Pinpoint the cell where the given text exists, returning its (x, y) midpoint coordinate. 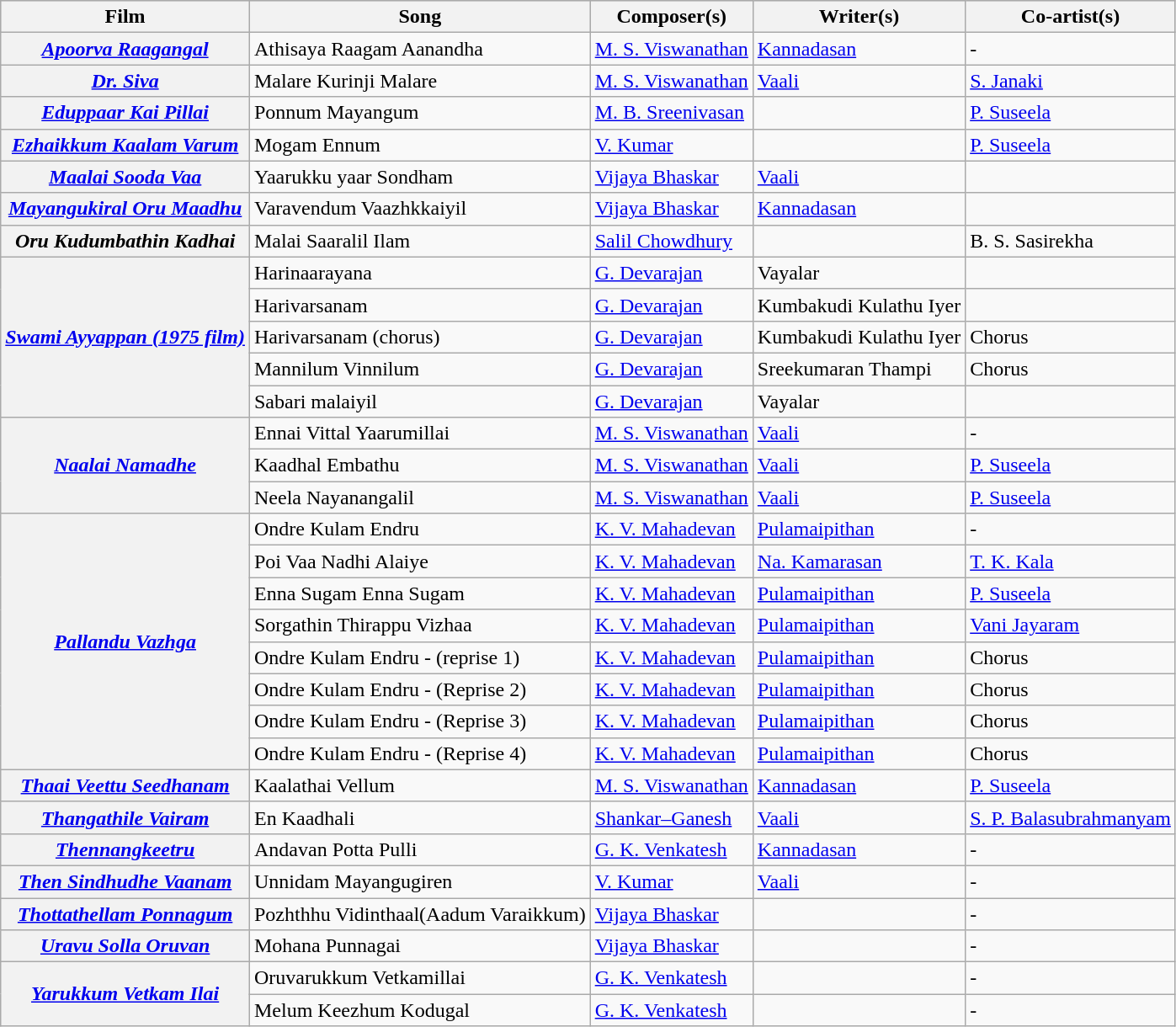
Mannilum Vinnilum (419, 369)
Mogam Ennum (419, 145)
Mohana Punnagai (419, 946)
T. K. Kala (1071, 561)
Sabari malaiyil (419, 402)
Ponnum Mayangum (419, 113)
Na. Kamarasan (859, 561)
Malare Kurinji Malare (419, 81)
Thaai Veettu Seedhanam (125, 785)
Shankar–Ganesh (672, 817)
M. B. Sreenivasan (672, 113)
Ondre Kulam Endru - (Reprise 2) (419, 689)
Pozhthhu Vidinthaal(Aadum Varaikkum) (419, 913)
Oru Kudumbathin Kadhai (125, 241)
Ennai Vittal Yaarumillai (419, 434)
Neela Nayanangalil (419, 498)
Song (419, 17)
Thangathile Vairam (125, 817)
Harinaarayana (419, 273)
Poi Vaa Nadhi Alaiye (419, 561)
Swami Ayyappan (1975 film) (125, 337)
Athisaya Raagam Aanandha (419, 49)
Eduppaar Kai Pillai (125, 113)
Sreekumaran Thampi (859, 369)
B. S. Sasirekha (1071, 241)
En Kaadhali (419, 817)
Ondre Kulam Endru - (Reprise 3) (419, 721)
Co-artist(s) (1071, 17)
Mayangukiral Oru Maadhu (125, 209)
S. P. Balasubrahmanyam (1071, 817)
Pallandu Vazhga (125, 641)
Ondre Kulam Endru - (Reprise 4) (419, 753)
Harivarsanam (chorus) (419, 337)
Harivarsanam (419, 305)
Uravu Solla Oruvan (125, 946)
Maalai Sooda Vaa (125, 177)
Composer(s) (672, 17)
Naalai Namadhe (125, 466)
Thottathellam Ponnagum (125, 913)
Ondre Kulam Endru - (reprise 1) (419, 657)
Dr. Siva (125, 81)
Salil Chowdhury (672, 241)
Then Sindhudhe Vaanam (125, 881)
Sorgathin Thirappu Vizhaa (419, 625)
Ezhaikkum Kaalam Varum (125, 145)
Malai Saaralil Ilam (419, 241)
Unnidam Mayangugiren (419, 881)
Oruvarukkum Vetkamillai (419, 978)
Film (125, 17)
Melum Keezhum Kodugal (419, 1010)
Yaarukku yaar Sondham (419, 177)
Yarukkum Vetkam Ilai (125, 994)
Varavendum Vaazhkkaiyil (419, 209)
Kaadhal Embathu (419, 466)
Vani Jayaram (1071, 625)
Thennangkeetru (125, 849)
Writer(s) (859, 17)
Ondre Kulam Endru (419, 529)
Enna Sugam Enna Sugam (419, 593)
S. Janaki (1071, 81)
Apoorva Raagangal (125, 49)
Andavan Potta Pulli (419, 849)
Kaalathai Vellum (419, 785)
